Capture the cell that displays the provided text and extract its (x, y) central coordinate. 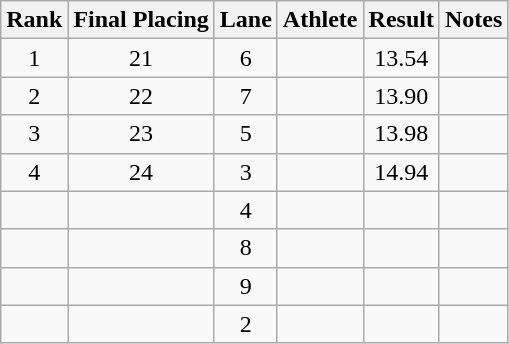
23 (141, 134)
21 (141, 58)
8 (246, 248)
14.94 (401, 172)
5 (246, 134)
13.90 (401, 96)
Rank (34, 20)
Result (401, 20)
Athlete (320, 20)
13.98 (401, 134)
22 (141, 96)
13.54 (401, 58)
Notes (473, 20)
Lane (246, 20)
6 (246, 58)
1 (34, 58)
Final Placing (141, 20)
24 (141, 172)
9 (246, 286)
7 (246, 96)
